Output the [x, y] coordinate of the center of the cell containing the given text.  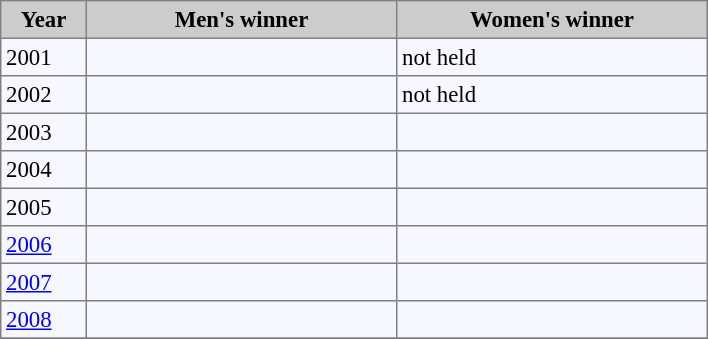
2004 [44, 170]
2001 [44, 57]
2005 [44, 207]
Men's winner [241, 20]
Year [44, 20]
2003 [44, 132]
2002 [44, 95]
2007 [44, 282]
2006 [44, 245]
Women's winner [552, 20]
2008 [44, 320]
